Find where the given text appears and provide that cell's center as (x, y) coordinate. 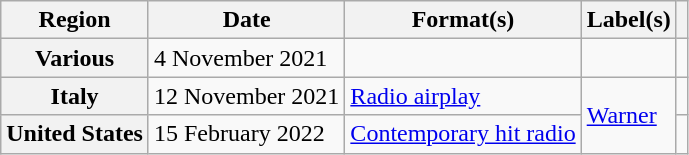
Format(s) (463, 20)
Region (75, 20)
15 February 2022 (246, 134)
United States (75, 134)
Various (75, 58)
Warner (628, 115)
Radio airplay (463, 96)
4 November 2021 (246, 58)
Contemporary hit radio (463, 134)
Label(s) (628, 20)
12 November 2021 (246, 96)
Date (246, 20)
Italy (75, 96)
